Determine the [X, Y] coordinate at the center of the cell enclosing the given text.  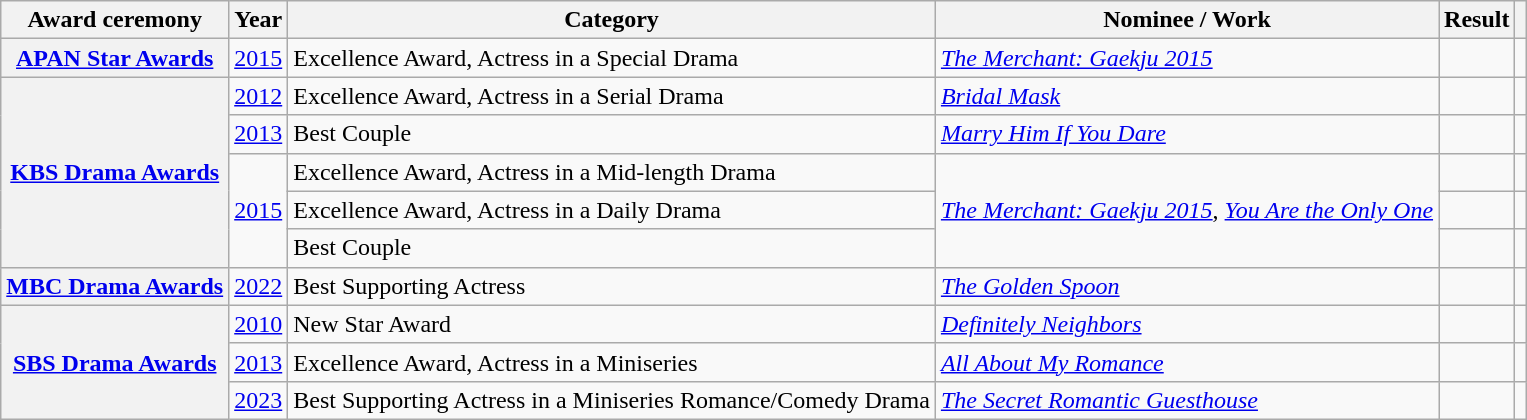
MBC Drama Awards [115, 286]
Best Supporting Actress [612, 286]
Excellence Award, Actress in a Mid-length Drama [612, 172]
Excellence Award, Actress in a Daily Drama [612, 210]
Excellence Award, Actress in a Miniseries [612, 362]
The Golden Spoon [1186, 286]
2023 [258, 400]
Nominee / Work [1186, 20]
The Merchant: Gaekju 2015 [1186, 58]
SBS Drama Awards [115, 362]
Definitely Neighbors [1186, 324]
Excellence Award, Actress in a Serial Drama [612, 96]
Award ceremony [115, 20]
Category [612, 20]
Marry Him If You Dare [1186, 134]
Bridal Mask [1186, 96]
The Secret Romantic Guesthouse [1186, 400]
2012 [258, 96]
Result [1477, 20]
All About My Romance [1186, 362]
Excellence Award, Actress in a Special Drama [612, 58]
KBS Drama Awards [115, 172]
New Star Award [612, 324]
The Merchant: Gaekju 2015, You Are the Only One [1186, 210]
Best Supporting Actress in a Miniseries Romance/Comedy Drama [612, 400]
Year [258, 20]
2022 [258, 286]
2010 [258, 324]
APAN Star Awards [115, 58]
